From the cell containing the given text, extract its center point as (X, Y) coordinate. 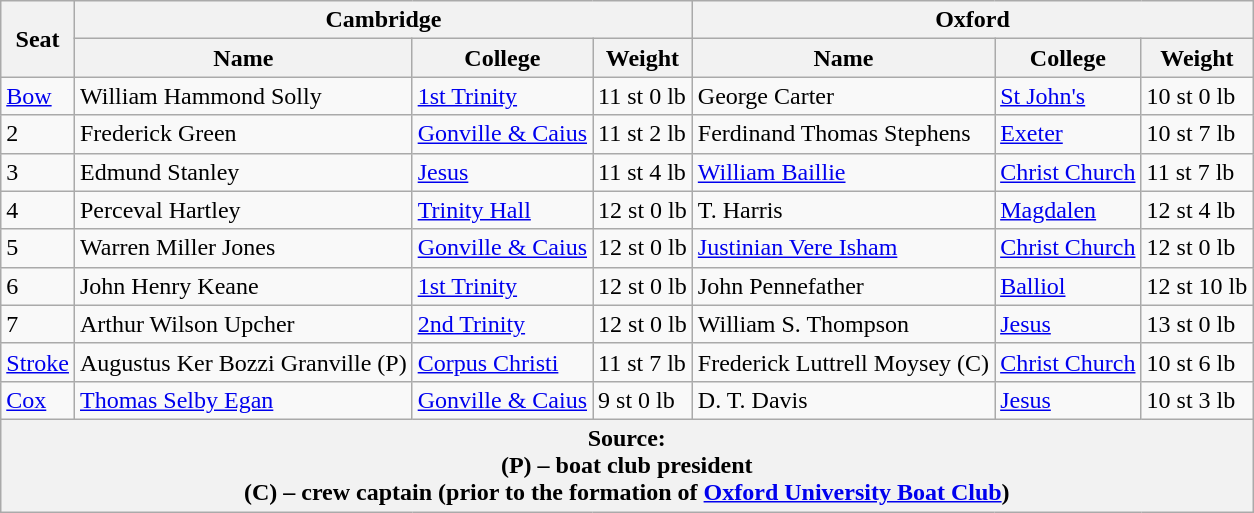
Cox (38, 400)
Edmund Stanley (243, 172)
10 st 0 lb (1197, 96)
6 (38, 286)
Exeter (1068, 134)
Cambridge (383, 20)
Perceval Hartley (243, 210)
11 st 0 lb (643, 96)
12 st 10 lb (1197, 286)
9 st 0 lb (643, 400)
10 st 3 lb (1197, 400)
2nd Trinity (502, 324)
Augustus Ker Bozzi Granville (P) (243, 362)
William Hammond Solly (243, 96)
Source:(P) – boat club president(C) – crew captain (prior to the formation of Oxford University Boat Club) (627, 465)
11 st 4 lb (643, 172)
John Henry Keane (243, 286)
5 (38, 248)
William Baillie (843, 172)
Arthur Wilson Upcher (243, 324)
Magdalen (1068, 210)
13 st 0 lb (1197, 324)
7 (38, 324)
Oxford (972, 20)
John Pennefather (843, 286)
3 (38, 172)
12 st 4 lb (1197, 210)
St John's (1068, 96)
Justinian Vere Isham (843, 248)
Warren Miller Jones (243, 248)
4 (38, 210)
Bow (38, 96)
Frederick Luttrell Moysey (C) (843, 362)
Seat (38, 39)
2 (38, 134)
Balliol (1068, 286)
10 st 7 lb (1197, 134)
11 st 2 lb (643, 134)
T. Harris (843, 210)
George Carter (843, 96)
10 st 6 lb (1197, 362)
Frederick Green (243, 134)
Ferdinand Thomas Stephens (843, 134)
D. T. Davis (843, 400)
William S. Thompson (843, 324)
Thomas Selby Egan (243, 400)
Corpus Christi (502, 362)
Stroke (38, 362)
Trinity Hall (502, 210)
